Capture the cell that displays the provided text and extract its [x, y] central coordinate. 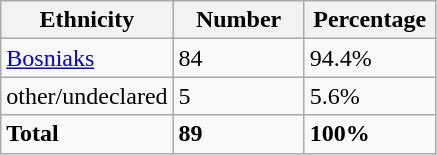
other/undeclared [87, 96]
84 [238, 58]
5 [238, 96]
5.6% [370, 96]
Ethnicity [87, 20]
Bosniaks [87, 58]
Percentage [370, 20]
94.4% [370, 58]
Total [87, 134]
100% [370, 134]
Number [238, 20]
89 [238, 134]
